Determine the [x, y] coordinate at the center of the cell enclosing the given text.  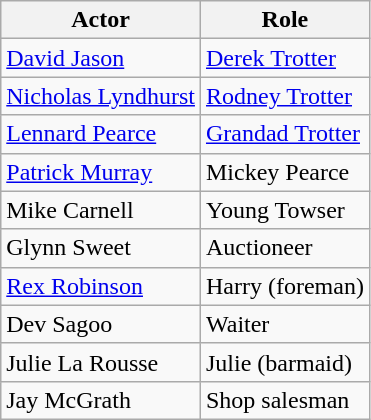
Julie La Rousse [101, 362]
Harry (foreman) [284, 286]
Derek Trotter [284, 58]
Shop salesman [284, 400]
Grandad Trotter [284, 134]
Rodney Trotter [284, 96]
Lennard Pearce [101, 134]
Nicholas Lyndhurst [101, 96]
Mike Carnell [101, 210]
Mickey Pearce [284, 172]
Role [284, 20]
Actor [101, 20]
Young Towser [284, 210]
Auctioneer [284, 248]
Dev Sagoo [101, 324]
Julie (barmaid) [284, 362]
Patrick Murray [101, 172]
Glynn Sweet [101, 248]
David Jason [101, 58]
Jay McGrath [101, 400]
Rex Robinson [101, 286]
Waiter [284, 324]
